Locate the cell with the specified text and output its (x, y) center coordinate. 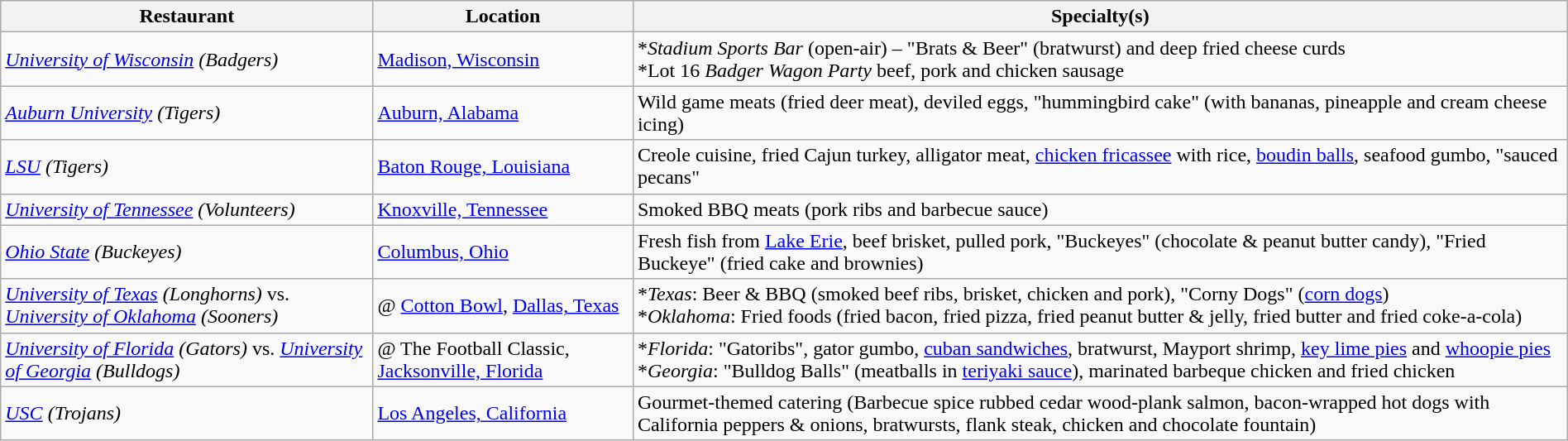
Wild game meats (fried deer meat), deviled eggs, "hummingbird cake" (with bananas, pineapple and cream cheese icing) (1100, 113)
Ohio State (Buckeyes) (187, 252)
Fresh fish from Lake Erie, beef brisket, pulled pork, "Buckeyes" (chocolate & peanut butter candy), "Fried Buckeye" (fried cake and brownies) (1100, 252)
Auburn University (Tigers) (187, 113)
Restaurant (187, 17)
Specialty(s) (1100, 17)
Madison, Wisconsin (503, 60)
Knoxville, Tennessee (503, 209)
Creole cuisine, fried Cajun turkey, alligator meat, chicken fricassee with rice, boudin balls, seafood gumbo, "sauced pecans" (1100, 167)
@ Cotton Bowl, Dallas, Texas (503, 306)
Smoked BBQ meats (pork ribs and barbecue sauce) (1100, 209)
University of Texas (Longhorns) vs. University of Oklahoma (Sooners) (187, 306)
@ The Football Classic, Jacksonville, Florida (503, 359)
*Stadium Sports Bar (open-air) – "Brats & Beer" (bratwurst) and deep fried cheese curds*Lot 16 Badger Wagon Party beef, pork and chicken sausage (1100, 60)
USC (Trojans) (187, 414)
University of Wisconsin (Badgers) (187, 60)
Location (503, 17)
Auburn, Alabama (503, 113)
University of Tennessee (Volunteers) (187, 209)
Baton Rouge, Louisiana (503, 167)
Columbus, Ohio (503, 252)
Los Angeles, California (503, 414)
University of Florida (Gators) vs. University of Georgia (Bulldogs) (187, 359)
LSU (Tigers) (187, 167)
